Identify which cell holds the provided text, then report its [X, Y] central coordinate. 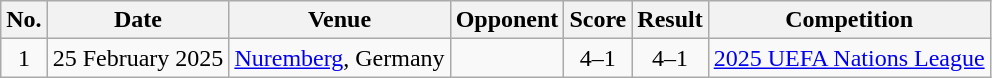
Score [598, 20]
Date [138, 20]
Result [670, 20]
25 February 2025 [138, 58]
No. [24, 20]
Opponent [507, 20]
Nuremberg, Germany [340, 58]
1 [24, 58]
2025 UEFA Nations League [849, 58]
Competition [849, 20]
Venue [340, 20]
